Pinpoint the cell where the given text exists, returning its (x, y) midpoint coordinate. 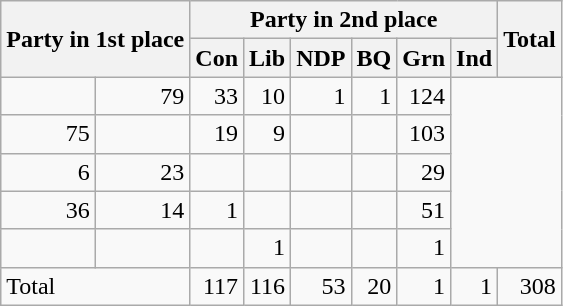
Lib (268, 58)
NDP (321, 58)
6 (48, 172)
103 (424, 134)
BQ (374, 58)
10 (268, 96)
Con (217, 58)
Party in 2nd place (344, 20)
308 (530, 286)
9 (268, 134)
20 (374, 286)
51 (424, 210)
124 (424, 96)
75 (48, 134)
53 (321, 286)
117 (217, 286)
Ind (474, 58)
19 (217, 134)
116 (268, 286)
33 (217, 96)
14 (142, 210)
79 (142, 96)
36 (48, 210)
29 (424, 172)
23 (142, 172)
Grn (424, 58)
Party in 1st place (96, 39)
